Pinpoint the cell where the given text exists, returning its (x, y) midpoint coordinate. 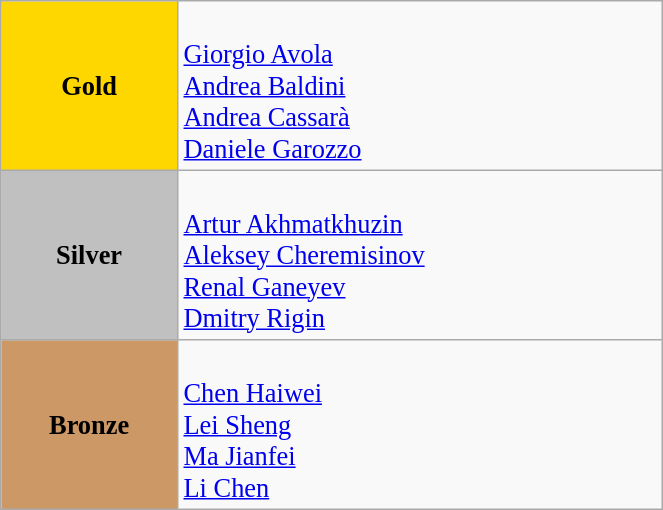
Bronze (90, 424)
Artur AkhmatkhuzinAleksey CheremisinovRenal GaneyevDmitry Rigin (420, 255)
Giorgio AvolaAndrea BaldiniAndrea CassaràDaniele Garozzo (420, 85)
Silver (90, 255)
Chen HaiweiLei ShengMa JianfeiLi Chen (420, 424)
Gold (90, 85)
